Find where the given text appears and provide that cell's center as (x, y) coordinate. 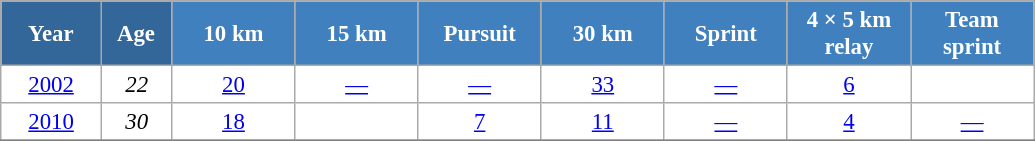
4 × 5 km relay (848, 34)
10 km (234, 34)
Age (136, 34)
30 km (602, 34)
7 (480, 122)
Pursuit (480, 34)
Year (52, 34)
22 (136, 85)
2010 (52, 122)
15 km (356, 34)
Team sprint (972, 34)
30 (136, 122)
11 (602, 122)
33 (602, 85)
Sprint (726, 34)
2002 (52, 85)
4 (848, 122)
6 (848, 85)
20 (234, 85)
18 (234, 122)
